Scan for the cell matching the given text and deliver its [X, Y] coordinate at center. 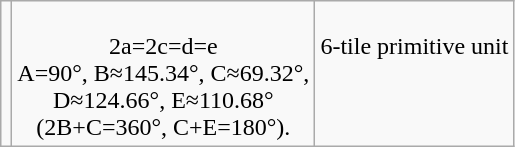
2a=2c=d=eA=90°, B≈145.34°, C≈69.32°,D≈124.66°, E≈110.68°(2B+C=360°, C+E=180°). [164, 74]
6-tile primitive unit [414, 74]
